Output the (x, y) coordinate of the center of the cell containing the given text.  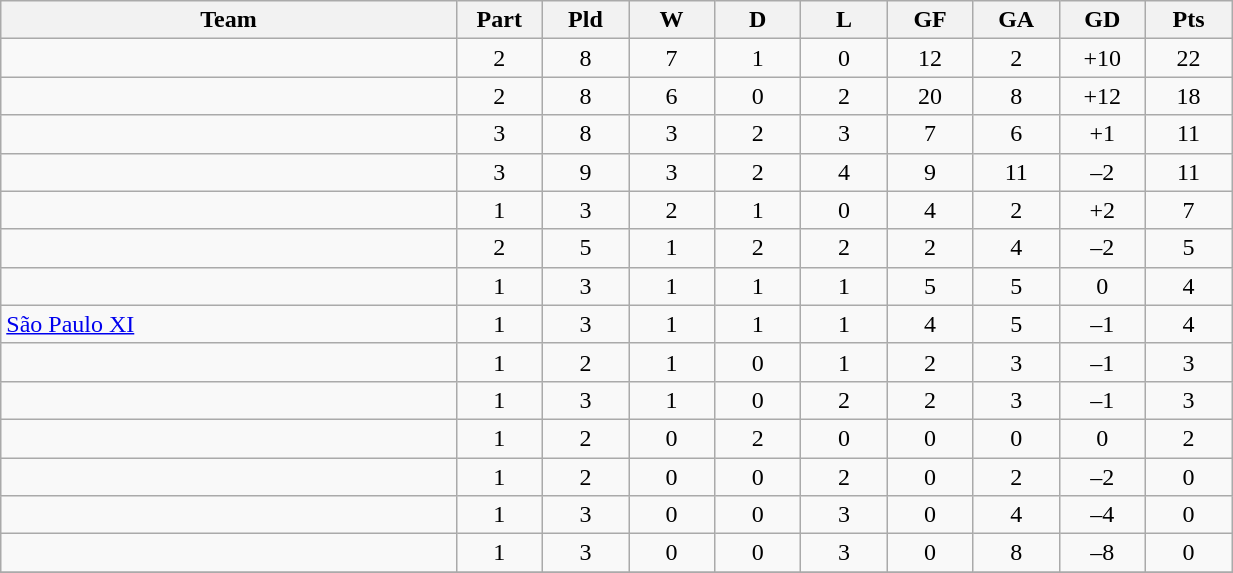
Part (499, 20)
São Paulo XI (228, 324)
Pts (1188, 20)
+1 (1102, 134)
–4 (1102, 515)
–8 (1102, 553)
W (671, 20)
GD (1102, 20)
L (844, 20)
D (758, 20)
20 (930, 96)
12 (930, 58)
+2 (1102, 210)
+12 (1102, 96)
Team (228, 20)
18 (1188, 96)
GF (930, 20)
Pld (585, 20)
22 (1188, 58)
GA (1016, 20)
+10 (1102, 58)
